Pinpoint the cell where the given text exists, returning its (x, y) midpoint coordinate. 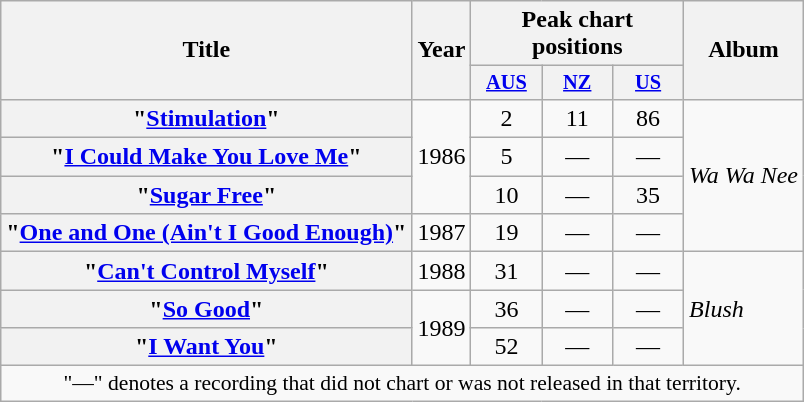
"I Want You" (206, 347)
11 (578, 118)
Peak chart positions (578, 34)
35 (648, 195)
US (648, 83)
Wa Wa Nee (744, 175)
NZ (578, 83)
"One and One (Ain't I Good Enough)" (206, 233)
2 (506, 118)
"So Good" (206, 309)
Album (744, 50)
52 (506, 347)
AUS (506, 83)
Blush (744, 309)
86 (648, 118)
1989 (442, 328)
"I Could Make You Love Me" (206, 157)
10 (506, 195)
"Sugar Free" (206, 195)
31 (506, 271)
"—" denotes a recording that did not chart or was not released in that territory. (402, 384)
1986 (442, 156)
Year (442, 50)
5 (506, 157)
36 (506, 309)
1987 (442, 233)
Title (206, 50)
1988 (442, 271)
"Stimulation" (206, 118)
"Can't Control Myself" (206, 271)
19 (506, 233)
